Locate the cell with the specified text and output its (x, y) center coordinate. 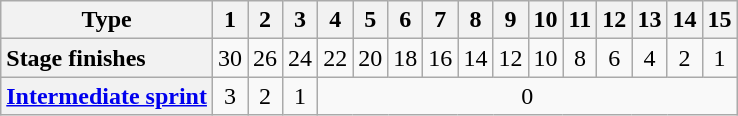
30 (230, 58)
24 (300, 58)
22 (336, 58)
16 (440, 58)
Stage finishes (107, 58)
0 (528, 96)
20 (370, 58)
13 (650, 20)
5 (370, 20)
15 (720, 20)
7 (440, 20)
Type (107, 20)
18 (406, 58)
9 (510, 20)
11 (580, 20)
26 (266, 58)
Intermediate sprint (107, 96)
